Capture the cell that displays the provided text and extract its [X, Y] central coordinate. 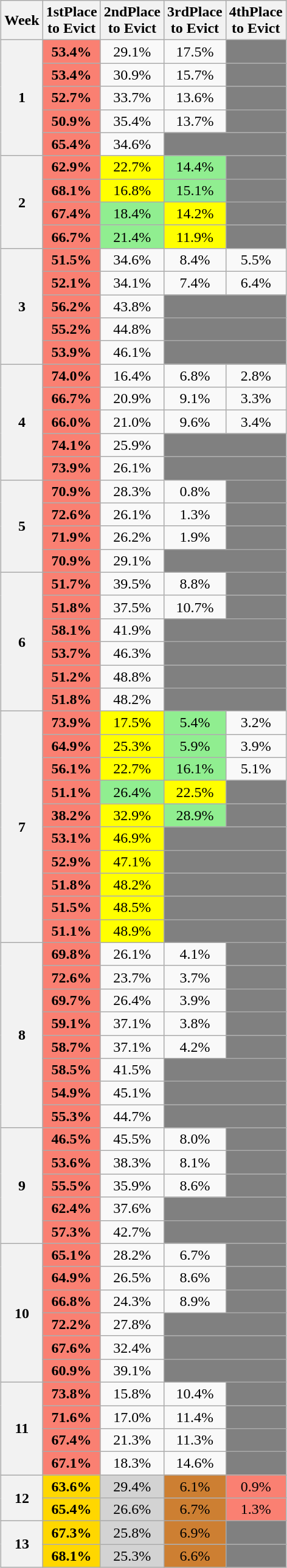
56.1% [72, 769]
48.8% [132, 677]
12 [22, 1498]
48.5% [132, 908]
73.8% [72, 1394]
16.4% [132, 376]
47.1% [132, 862]
62.9% [72, 167]
38.2% [72, 815]
37.6% [132, 1209]
5.4% [195, 723]
5.9% [195, 746]
23.7% [132, 977]
33.7% [132, 98]
5.1% [255, 769]
16.8% [132, 190]
9.6% [195, 422]
53.6% [72, 1162]
3.7% [195, 977]
58.1% [72, 630]
13.7% [195, 121]
3.2% [255, 723]
22.5% [195, 792]
8 [22, 1035]
26.2% [132, 537]
8.1% [195, 1162]
52.7% [72, 98]
25.8% [132, 1533]
28.9% [195, 815]
45.1% [132, 1093]
8.4% [195, 260]
13.6% [195, 98]
15.1% [195, 190]
35.4% [132, 121]
26.5% [132, 1278]
24.3% [132, 1301]
46.3% [132, 653]
13 [22, 1544]
14.4% [195, 167]
5 [22, 526]
32.9% [132, 815]
44.8% [132, 330]
20.9% [132, 399]
0.9% [255, 1487]
41.5% [132, 1070]
18.4% [132, 213]
6.4% [255, 283]
53.9% [72, 353]
71.6% [72, 1417]
10.4% [195, 1394]
28.2% [132, 1255]
8.8% [195, 584]
55.5% [72, 1186]
55.2% [72, 330]
46.5% [72, 1139]
58.5% [72, 1070]
72.2% [72, 1324]
63.6% [72, 1487]
2ndPlaceto Evict [132, 21]
10.7% [195, 607]
4.1% [195, 954]
6.8% [195, 376]
41.9% [132, 630]
56.2% [72, 306]
6.6% [195, 1556]
65.1% [72, 1255]
54.9% [72, 1093]
21.4% [132, 237]
8.9% [195, 1301]
21.3% [132, 1440]
28.3% [132, 491]
74.0% [72, 376]
3 [22, 306]
9.1% [195, 399]
21.0% [132, 422]
0.8% [195, 491]
55.3% [72, 1116]
69.7% [72, 1000]
11.9% [195, 237]
74.1% [72, 445]
3.3% [255, 399]
8.0% [195, 1139]
67.6% [72, 1347]
39.5% [132, 584]
5.5% [255, 260]
32.4% [132, 1347]
46.1% [132, 353]
1.9% [195, 537]
17.0% [132, 1417]
67.3% [72, 1533]
6.9% [195, 1533]
11 [22, 1428]
2 [22, 202]
1 [22, 98]
3.8% [195, 1023]
18.3% [132, 1463]
51.2% [72, 677]
7 [22, 827]
11.3% [195, 1440]
43.8% [132, 306]
15.8% [132, 1394]
51.7% [72, 584]
3rdPlaceto Evict [195, 21]
45.5% [132, 1139]
16.1% [195, 769]
60.9% [72, 1370]
39.1% [132, 1370]
34.1% [132, 283]
7.4% [195, 283]
71.9% [72, 537]
50.9% [72, 121]
6.1% [195, 1487]
3.4% [255, 422]
Week [22, 21]
48.9% [132, 931]
53.1% [72, 838]
52.1% [72, 283]
62.4% [72, 1209]
27.8% [132, 1324]
11.4% [195, 1417]
66.8% [72, 1301]
4thPlaceto Evict [255, 21]
9 [22, 1186]
58.7% [72, 1046]
4.2% [195, 1046]
53.7% [72, 653]
4 [22, 422]
57.3% [72, 1232]
52.9% [72, 862]
46.9% [132, 838]
42.7% [132, 1232]
2.8% [255, 376]
35.9% [132, 1186]
25.9% [132, 445]
69.8% [72, 954]
59.1% [72, 1023]
1stPlaceto Evict [72, 21]
37.5% [132, 607]
15.7% [195, 75]
26.6% [132, 1510]
67.1% [72, 1463]
10 [22, 1313]
38.3% [132, 1162]
30.9% [132, 75]
29.4% [132, 1487]
6 [22, 641]
44.7% [132, 1116]
14.6% [195, 1463]
66.0% [72, 422]
14.2% [195, 213]
